Search for the cell housing the specified text and yield its (x, y) center coordinate. 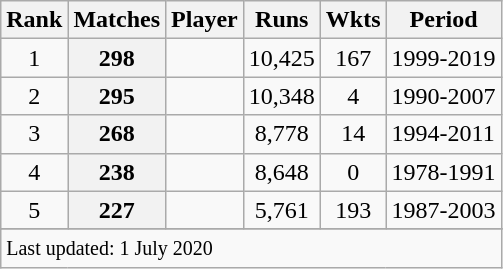
Wkts (353, 20)
5 (34, 210)
Period (444, 20)
0 (353, 172)
1 (34, 58)
3 (34, 134)
Rank (34, 20)
193 (353, 210)
8,778 (282, 134)
14 (353, 134)
Matches (117, 20)
298 (117, 58)
1978-1991 (444, 172)
238 (117, 172)
10,425 (282, 58)
167 (353, 58)
10,348 (282, 96)
1987-2003 (444, 210)
Last updated: 1 July 2020 (251, 248)
Player (205, 20)
5,761 (282, 210)
268 (117, 134)
295 (117, 96)
227 (117, 210)
Runs (282, 20)
1999-2019 (444, 58)
1994-2011 (444, 134)
2 (34, 96)
8,648 (282, 172)
1990-2007 (444, 96)
